Capture the cell that displays the provided text and extract its (x, y) central coordinate. 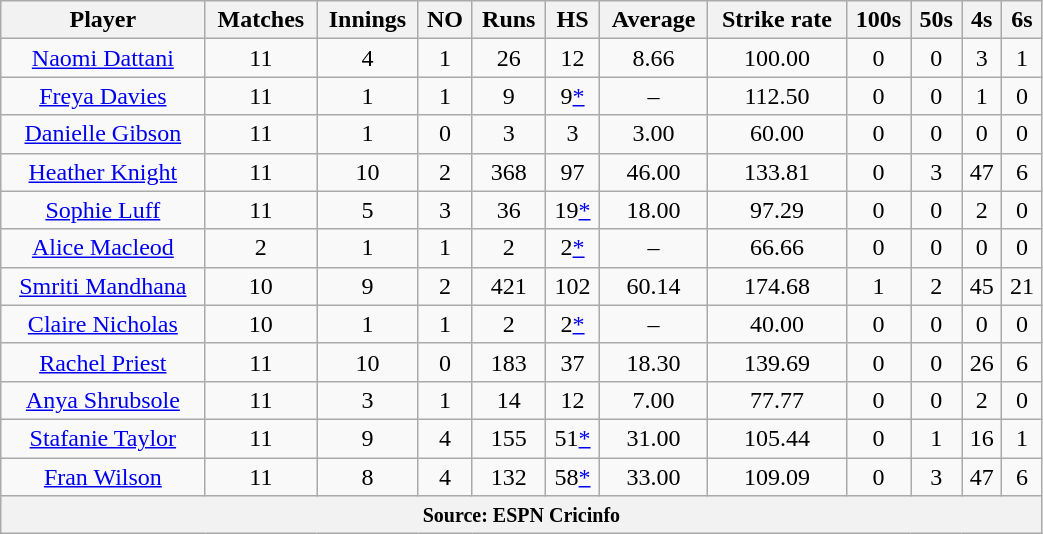
Rachel Priest (103, 362)
14 (509, 400)
3.00 (653, 134)
Fran Wilson (103, 477)
100.00 (778, 58)
Player (103, 20)
NO (445, 20)
Average (653, 20)
4s (982, 20)
Alice Macleod (103, 248)
19* (573, 210)
60.00 (778, 134)
105.44 (778, 438)
Smriti Mandhana (103, 286)
132 (509, 477)
97.29 (778, 210)
100s (878, 20)
40.00 (778, 324)
102 (573, 286)
Runs (509, 20)
66.66 (778, 248)
97 (573, 172)
21 (1022, 286)
Naomi Dattani (103, 58)
33.00 (653, 477)
60.14 (653, 286)
Sophie Luff (103, 210)
77.77 (778, 400)
421 (509, 286)
36 (509, 210)
155 (509, 438)
133.81 (778, 172)
6s (1022, 20)
112.50 (778, 96)
37 (573, 362)
Danielle Gibson (103, 134)
5 (368, 210)
9* (573, 96)
31.00 (653, 438)
7.00 (653, 400)
8 (368, 477)
58* (573, 477)
Matches (261, 20)
8.66 (653, 58)
Anya Shrubsole (103, 400)
Source: ESPN Cricinfo (522, 515)
Innings (368, 20)
Stafanie Taylor (103, 438)
HS (573, 20)
18.30 (653, 362)
45 (982, 286)
46.00 (653, 172)
Heather Knight (103, 172)
368 (509, 172)
Freya Davies (103, 96)
109.09 (778, 477)
Strike rate (778, 20)
183 (509, 362)
174.68 (778, 286)
18.00 (653, 210)
16 (982, 438)
50s (936, 20)
51* (573, 438)
Claire Nicholas (103, 324)
139.69 (778, 362)
